Extract the (X, Y) coordinate from the center of the cell holding the provided text.  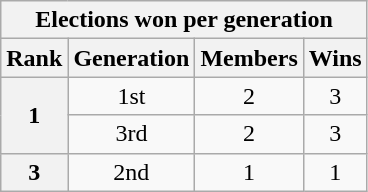
Wins (335, 58)
Rank (34, 58)
Elections won per generation (184, 20)
Members (249, 58)
1st (132, 96)
Generation (132, 58)
2nd (132, 172)
3rd (132, 134)
